Extract the (x, y) coordinate from the center of the cell holding the provided text.  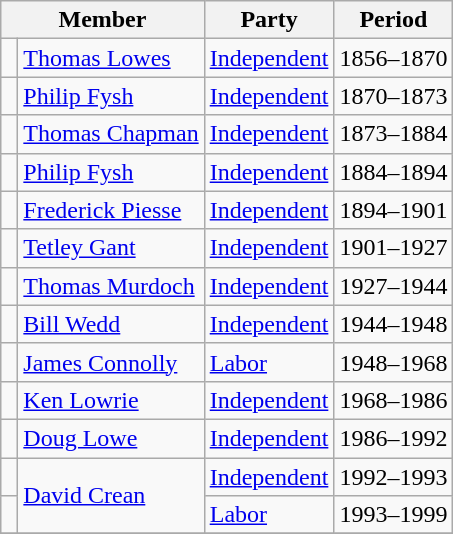
1870–1873 (394, 96)
Frederick Piesse (111, 210)
1856–1870 (394, 58)
1992–1993 (394, 477)
David Crean (111, 496)
1986–1992 (394, 438)
Thomas Lowes (111, 58)
1944–1948 (394, 324)
1993–1999 (394, 515)
Thomas Murdoch (111, 286)
1901–1927 (394, 248)
Ken Lowrie (111, 400)
1968–1986 (394, 400)
Member (102, 20)
Tetley Gant (111, 248)
Party (269, 20)
1948–1968 (394, 362)
1894–1901 (394, 210)
Doug Lowe (111, 438)
Bill Wedd (111, 324)
1884–1894 (394, 172)
1873–1884 (394, 134)
Thomas Chapman (111, 134)
Period (394, 20)
1927–1944 (394, 286)
James Connolly (111, 362)
